Detect which cell encompasses the target text, then output its [X, Y] center coordinate. 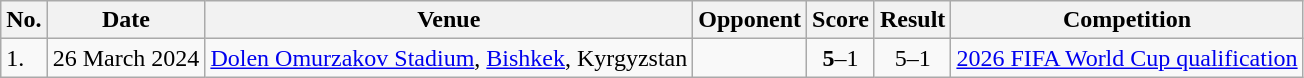
Dolen Omurzakov Stadium, Bishkek, Kyrgyzstan [449, 58]
Result [912, 20]
Venue [449, 20]
No. [24, 20]
1. [24, 58]
Date [126, 20]
2026 FIFA World Cup qualification [1127, 58]
Score [841, 20]
Competition [1127, 20]
26 March 2024 [126, 58]
Opponent [750, 20]
